Scan for the cell matching the given text and deliver its [x, y] coordinate at center. 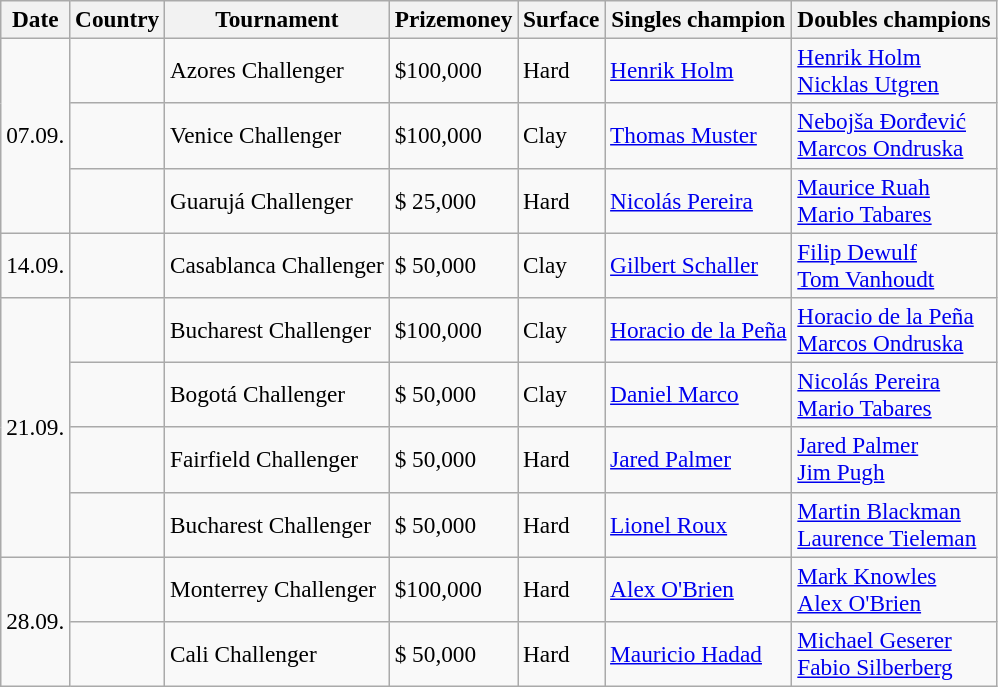
Maurice Ruah Mario Tabares [894, 200]
Filip Dewulf Tom Vanhoudt [894, 264]
Horacio de la Peña [698, 330]
Country [118, 19]
Tournament [278, 19]
Mauricio Hadad [698, 654]
Gilbert Schaller [698, 264]
Nicolás Pereira Mario Tabares [894, 394]
Cali Challenger [278, 654]
Mark Knowles Alex O'Brien [894, 588]
Fairfield Challenger [278, 460]
Michael Geserer Fabio Silberberg [894, 654]
14.09. [36, 264]
Monterrey Challenger [278, 588]
Azores Challenger [278, 70]
$ 25,000 [453, 200]
Jared Palmer [698, 460]
Guarujá Challenger [278, 200]
Henrik Holm [698, 70]
Thomas Muster [698, 136]
Prizemoney [453, 19]
Venice Challenger [278, 136]
Bogotá Challenger [278, 394]
Doubles champions [894, 19]
Alex O'Brien [698, 588]
Casablanca Challenger [278, 264]
Nebojša Đorđević Marcos Ondruska [894, 136]
Surface [562, 19]
Daniel Marco [698, 394]
Martin Blackman Laurence Tieleman [894, 524]
Horacio de la Peña Marcos Ondruska [894, 330]
28.09. [36, 621]
21.09. [36, 426]
Jared Palmer Jim Pugh [894, 460]
Singles champion [698, 19]
Nicolás Pereira [698, 200]
Lionel Roux [698, 524]
Henrik Holm Nicklas Utgren [894, 70]
07.09. [36, 135]
Date [36, 19]
